Output the [X, Y] coordinate of the center of the cell containing the given text.  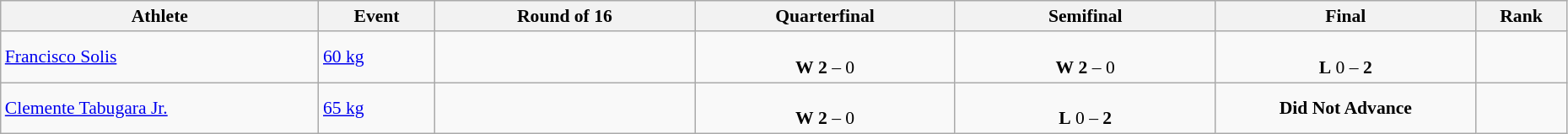
Quarterfinal [825, 16]
Did Not Advance [1346, 108]
Event [376, 16]
Clemente Tabugara Jr. [160, 108]
Final [1346, 16]
Francisco Solis [160, 57]
60 kg [376, 57]
Round of 16 [565, 16]
Semifinal [1085, 16]
Athlete [160, 16]
Rank [1522, 16]
65 kg [376, 108]
